Determine the [X, Y] coordinate at the center of the cell enclosing the given text.  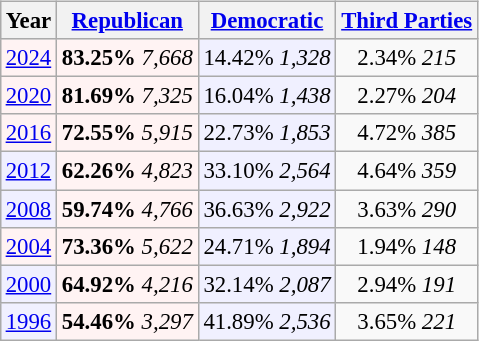
2000 [28, 284]
62.26% 4,823 [128, 171]
2.34% 215 [407, 58]
4.64% 359 [407, 171]
81.69% 7,325 [128, 96]
4.72% 385 [407, 133]
59.74% 4,766 [128, 209]
2004 [28, 246]
Democratic [267, 21]
33.10% 2,564 [267, 171]
2.94% 191 [407, 284]
24.71% 1,894 [267, 246]
22.73% 1,853 [267, 133]
Year [28, 21]
3.65% 221 [407, 321]
1996 [28, 321]
83.25% 7,668 [128, 58]
2.27% 204 [407, 96]
54.46% 3,297 [128, 321]
2024 [28, 58]
41.89% 2,536 [267, 321]
32.14% 2,087 [267, 284]
14.42% 1,328 [267, 58]
2012 [28, 171]
2020 [28, 96]
Third Parties [407, 21]
Republican [128, 21]
3.63% 290 [407, 209]
72.55% 5,915 [128, 133]
16.04% 1,438 [267, 96]
2016 [28, 133]
36.63% 2,922 [267, 209]
1.94% 148 [407, 246]
2008 [28, 209]
64.92% 4,216 [128, 284]
73.36% 5,622 [128, 246]
